Find where the given text appears and provide that cell's center as [x, y] coordinate. 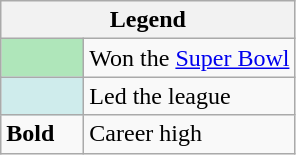
Career high [190, 134]
Led the league [190, 96]
Legend [148, 20]
Bold [42, 134]
Won the Super Bowl [190, 58]
